Return the [x, y] coordinate for the center point of the cell that contains the specified text.  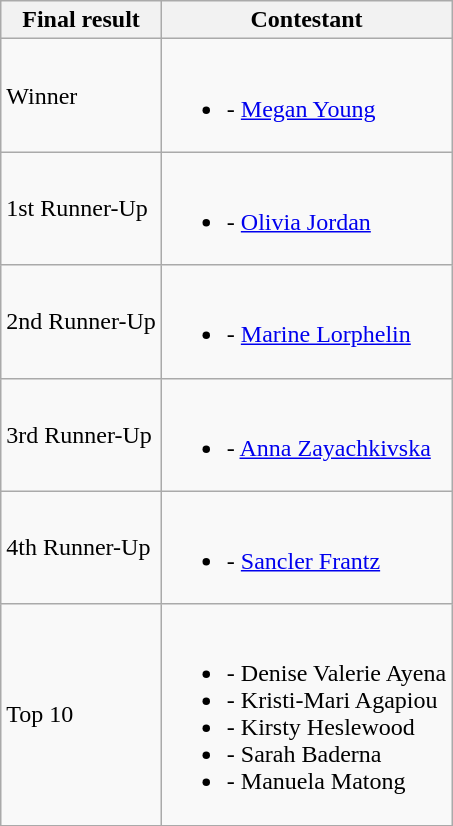
- Megan Young [306, 96]
- Olivia Jordan [306, 208]
1st Runner-Up [82, 208]
Final result [82, 20]
4th Runner-Up [82, 548]
Winner [82, 96]
- Anna Zayachkivska [306, 434]
- Denise Valerie Ayena - Kristi-Mari Agapiou - Kirsty Heslewood - Sarah Baderna - Manuela Matong [306, 714]
- Marine Lorphelin [306, 322]
Contestant [306, 20]
3rd Runner-Up [82, 434]
- Sancler Frantz [306, 548]
Top 10 [82, 714]
2nd Runner-Up [82, 322]
